Identify which cell holds the provided text, then report its [x, y] central coordinate. 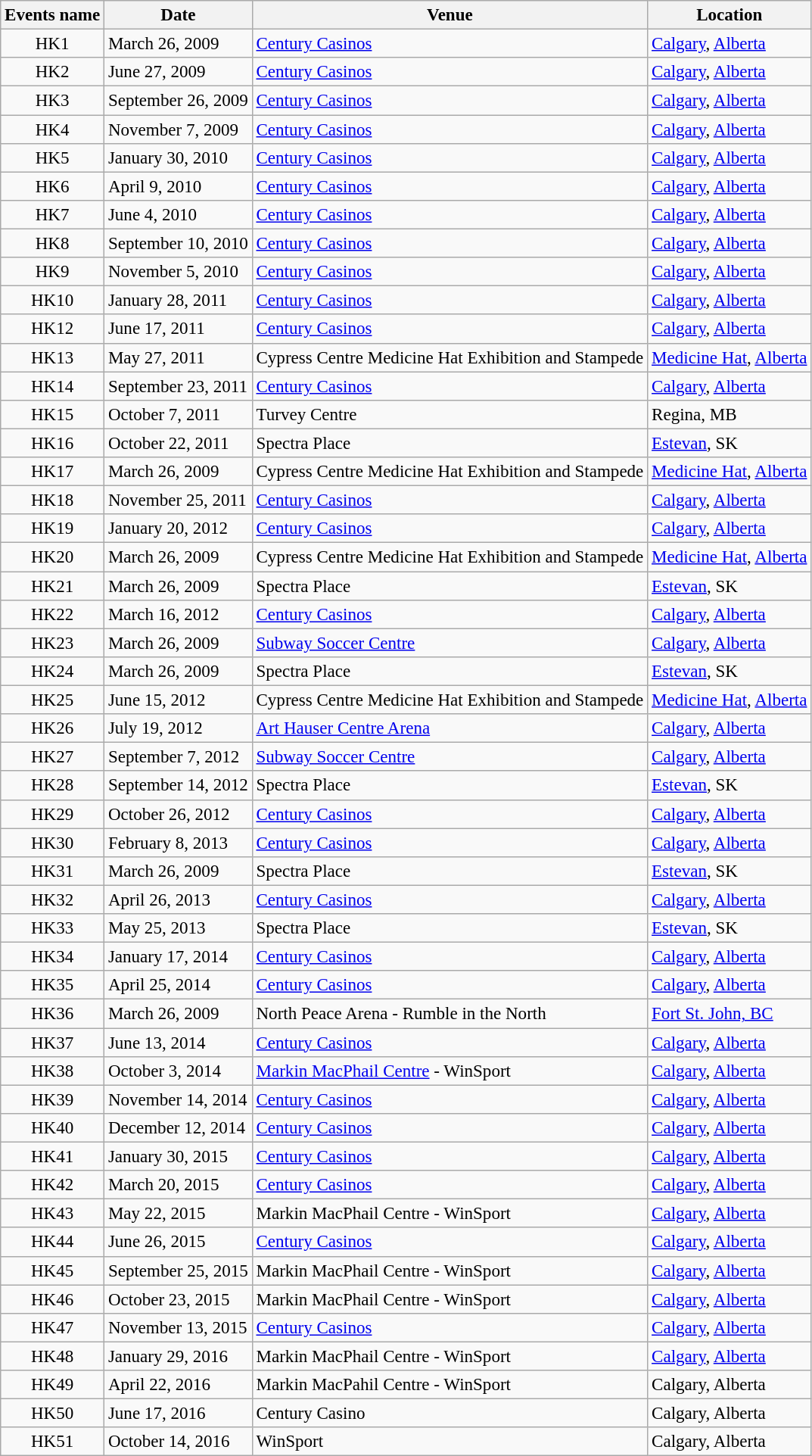
April 25, 2014 [179, 985]
HK19 [53, 528]
North Peace Arena - Rumble in the North [450, 1014]
April 9, 2010 [179, 186]
November 14, 2014 [179, 1099]
HK36 [53, 1014]
January 20, 2012 [179, 528]
June 17, 2011 [179, 329]
HK27 [53, 757]
November 25, 2011 [179, 500]
HK41 [53, 1157]
HK22 [53, 615]
October 3, 2014 [179, 1071]
September 7, 2012 [179, 757]
HK2 [53, 72]
HK46 [53, 1299]
May 25, 2013 [179, 928]
HK3 [53, 101]
November 13, 2015 [179, 1328]
HK30 [53, 843]
October 14, 2016 [179, 1442]
September 25, 2015 [179, 1270]
HK20 [53, 557]
Date [179, 15]
Century Casino [450, 1414]
HK5 [53, 158]
July 19, 2012 [179, 728]
HK44 [53, 1242]
HK34 [53, 957]
September 14, 2012 [179, 786]
HK40 [53, 1128]
Regina, MB [730, 415]
November 7, 2009 [179, 129]
HK17 [53, 472]
HK42 [53, 1185]
Fort St. John, BC [730, 1014]
Events name [53, 15]
HK18 [53, 500]
HK4 [53, 129]
May 22, 2015 [179, 1214]
October 22, 2011 [179, 443]
Turvey Centre [450, 415]
June 27, 2009 [179, 72]
HK16 [53, 443]
January 30, 2015 [179, 1157]
April 26, 2013 [179, 899]
HK45 [53, 1270]
June 13, 2014 [179, 1043]
HK23 [53, 643]
HK37 [53, 1043]
Venue [450, 15]
HK24 [53, 672]
HK43 [53, 1214]
June 26, 2015 [179, 1242]
HK10 [53, 301]
HK29 [53, 814]
HK48 [53, 1356]
September 23, 2011 [179, 386]
HK6 [53, 186]
Art Hauser Centre Arena [450, 728]
November 5, 2010 [179, 272]
HK35 [53, 985]
HK13 [53, 357]
HK39 [53, 1099]
March 16, 2012 [179, 615]
January 29, 2016 [179, 1356]
HK7 [53, 215]
October 7, 2011 [179, 415]
June 17, 2016 [179, 1414]
February 8, 2013 [179, 843]
HK33 [53, 928]
HK12 [53, 329]
HK38 [53, 1071]
HK9 [53, 272]
HK50 [53, 1414]
September 10, 2010 [179, 244]
WinSport [450, 1442]
HK1 [53, 44]
Markin MacPahil Centre - WinSport [450, 1385]
HK51 [53, 1442]
January 17, 2014 [179, 957]
HK15 [53, 415]
HK28 [53, 786]
HK32 [53, 899]
HK8 [53, 244]
January 28, 2011 [179, 301]
HK14 [53, 386]
HK25 [53, 700]
June 15, 2012 [179, 700]
October 26, 2012 [179, 814]
HK21 [53, 586]
March 20, 2015 [179, 1185]
HK26 [53, 728]
October 23, 2015 [179, 1299]
HK31 [53, 871]
April 22, 2016 [179, 1385]
May 27, 2011 [179, 357]
September 26, 2009 [179, 101]
January 30, 2010 [179, 158]
June 4, 2010 [179, 215]
Location [730, 15]
HK47 [53, 1328]
HK49 [53, 1385]
December 12, 2014 [179, 1128]
